Extract the [X, Y] coordinate from the center of the cell holding the provided text.  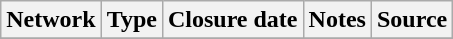
Type [132, 20]
Source [412, 20]
Network [51, 20]
Closure date [232, 20]
Notes [337, 20]
